Locate the cell with the specified text and output its [x, y] center coordinate. 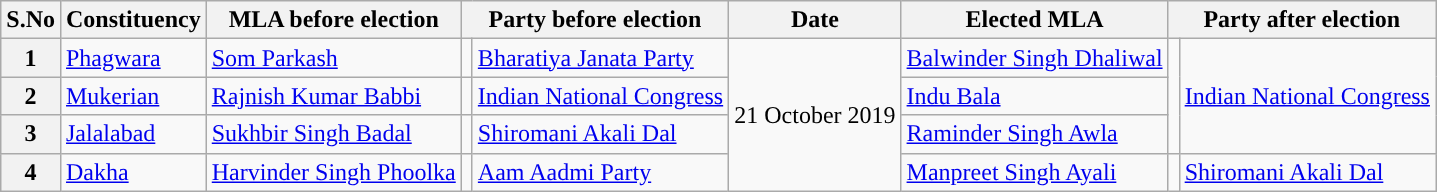
Constituency [133, 20]
MLA before election [334, 20]
Date [815, 20]
Sukhbir Singh Badal [334, 134]
Raminder Singh Awla [1034, 134]
Balwinder Singh Dhaliwal [1034, 58]
1 [31, 58]
3 [31, 134]
4 [31, 172]
2 [31, 96]
Party before election [594, 20]
Harvinder Singh Phoolka [334, 172]
Jalalabad [133, 134]
Rajnish Kumar Babbi [334, 96]
S.No [31, 20]
Aam Aadmi Party [600, 172]
Elected MLA [1034, 20]
Bharatiya Janata Party [600, 58]
Manpreet Singh Ayali [1034, 172]
Phagwara [133, 58]
Mukerian [133, 96]
Dakha [133, 172]
Party after election [1302, 20]
Indu Bala [1034, 96]
21 October 2019 [815, 115]
Som Parkash [334, 58]
